Pinpoint the cell where the given text exists, returning its (x, y) midpoint coordinate. 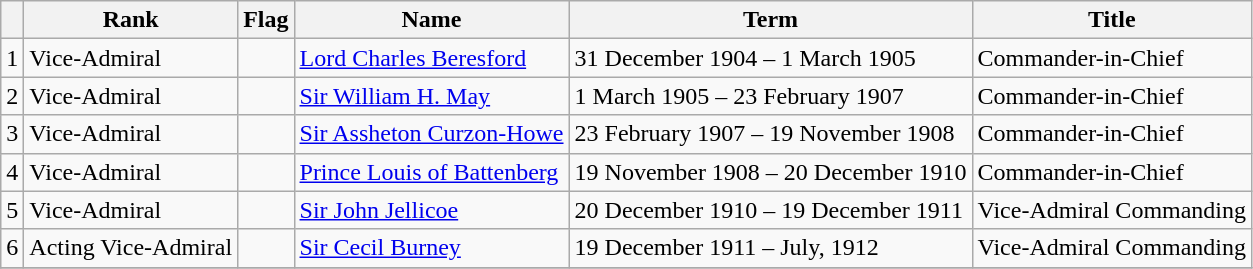
4 (12, 172)
Prince Louis of Battenberg (432, 172)
Flag (266, 20)
1 (12, 58)
31 December 1904 – 1 March 1905 (770, 58)
20 December 1910 – 19 December 1911 (770, 210)
3 (12, 134)
Sir William H. May (432, 96)
Name (432, 20)
1 March 1905 – 23 February 1907 (770, 96)
Sir John Jellicoe (432, 210)
19 November 1908 – 20 December 1910 (770, 172)
Acting Vice-Admiral (131, 248)
2 (12, 96)
Term (770, 20)
Title (1112, 20)
Sir Assheton Curzon-Howe (432, 134)
Lord Charles Beresford (432, 58)
23 February 1907 – 19 November 1908 (770, 134)
Sir Cecil Burney (432, 248)
19 December 1911 – July, 1912 (770, 248)
5 (12, 210)
6 (12, 248)
Rank (131, 20)
